Detect which cell encompasses the target text, then output its [X, Y] center coordinate. 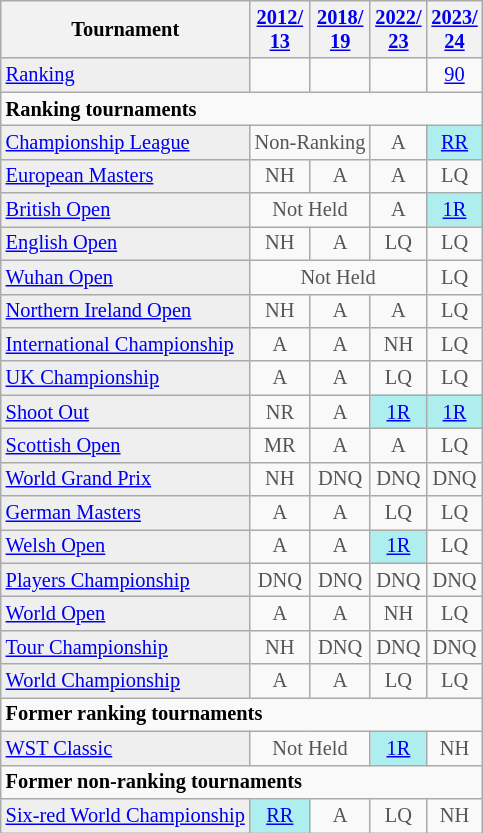
Ranking tournaments [242, 109]
2018/19 [340, 29]
German Masters [126, 513]
NR [280, 412]
2023/24 [454, 29]
British Open [126, 210]
Northern Ireland Open [126, 311]
WST Classic [126, 748]
Six-red World Championship [126, 815]
World Championship [126, 681]
Players Championship [126, 580]
Ranking [126, 75]
World Grand Prix [126, 479]
Tournament [126, 29]
2022/23 [398, 29]
90 [454, 75]
UK Championship [126, 378]
European Masters [126, 176]
MR [280, 445]
Former non-ranking tournaments [242, 782]
English Open [126, 243]
Welsh Open [126, 546]
Tour Championship [126, 647]
2012/13 [280, 29]
Scottish Open [126, 445]
Championship League [126, 142]
World Open [126, 613]
Shoot Out [126, 412]
Wuhan Open [126, 277]
Non-Ranking [310, 142]
International Championship [126, 344]
Former ranking tournaments [242, 714]
